Capture the cell that displays the provided text and extract its [X, Y] central coordinate. 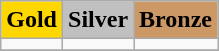
Silver [98, 20]
Bronze [176, 20]
Gold [32, 20]
